For the text-containing cell, return its midpoint in [X, Y] coordinate format. 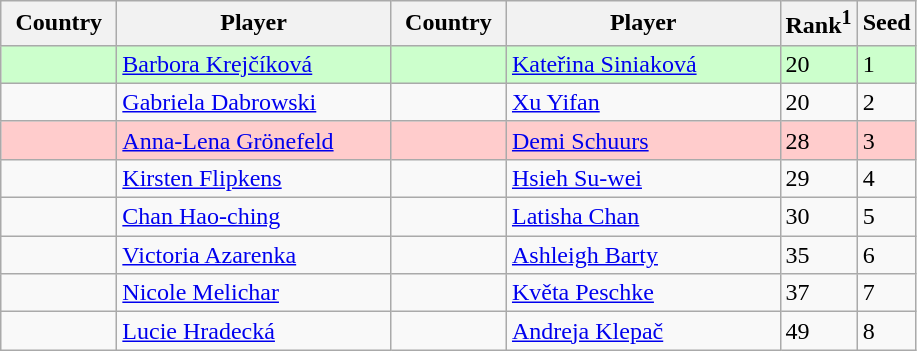
37 [818, 293]
3 [886, 140]
28 [818, 140]
7 [886, 293]
5 [886, 217]
Andreja Klepač [643, 331]
Victoria Azarenka [254, 255]
30 [818, 217]
2 [886, 102]
8 [886, 331]
Gabriela Dabrowski [254, 102]
Chan Hao-ching [254, 217]
Demi Schuurs [643, 140]
Květa Peschke [643, 293]
1 [886, 64]
Xu Yifan [643, 102]
49 [818, 331]
Barbora Krejčíková [254, 64]
Seed [886, 24]
Ashleigh Barty [643, 255]
6 [886, 255]
Kateřina Siniaková [643, 64]
Anna-Lena Grönefeld [254, 140]
Rank1 [818, 24]
35 [818, 255]
Nicole Melichar [254, 293]
Latisha Chan [643, 217]
29 [818, 178]
4 [886, 178]
Hsieh Su-wei [643, 178]
Kirsten Flipkens [254, 178]
Lucie Hradecká [254, 331]
